Detect which cell encompasses the target text, then output its [x, y] center coordinate. 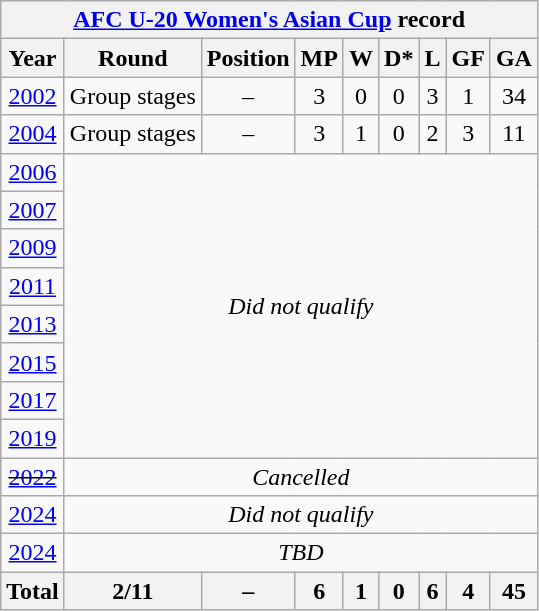
TBD [300, 553]
2/11 [132, 591]
2 [432, 134]
11 [514, 134]
2015 [33, 362]
34 [514, 96]
Position [248, 58]
MP [319, 58]
4 [468, 591]
Round [132, 58]
2006 [33, 172]
2011 [33, 286]
2017 [33, 400]
2009 [33, 248]
Year [33, 58]
2022 [33, 477]
2007 [33, 210]
2013 [33, 324]
GF [468, 58]
2004 [33, 134]
Cancelled [300, 477]
W [360, 58]
2002 [33, 96]
45 [514, 591]
AFC U-20 Women's Asian Cup record [270, 20]
2019 [33, 438]
GA [514, 58]
D* [399, 58]
Total [33, 591]
L [432, 58]
